Identify which cell holds the provided text, then report its [X, Y] central coordinate. 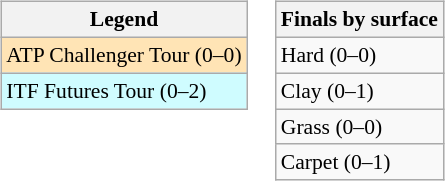
Clay (0–1) [360, 91]
Finals by surface [360, 20]
ATP Challenger Tour (0–0) [124, 55]
Grass (0–0) [360, 127]
Legend [124, 20]
Hard (0–0) [360, 55]
Carpet (0–1) [360, 162]
ITF Futures Tour (0–2) [124, 91]
